Determine the (x, y) coordinate at the center of the cell enclosing the given text.  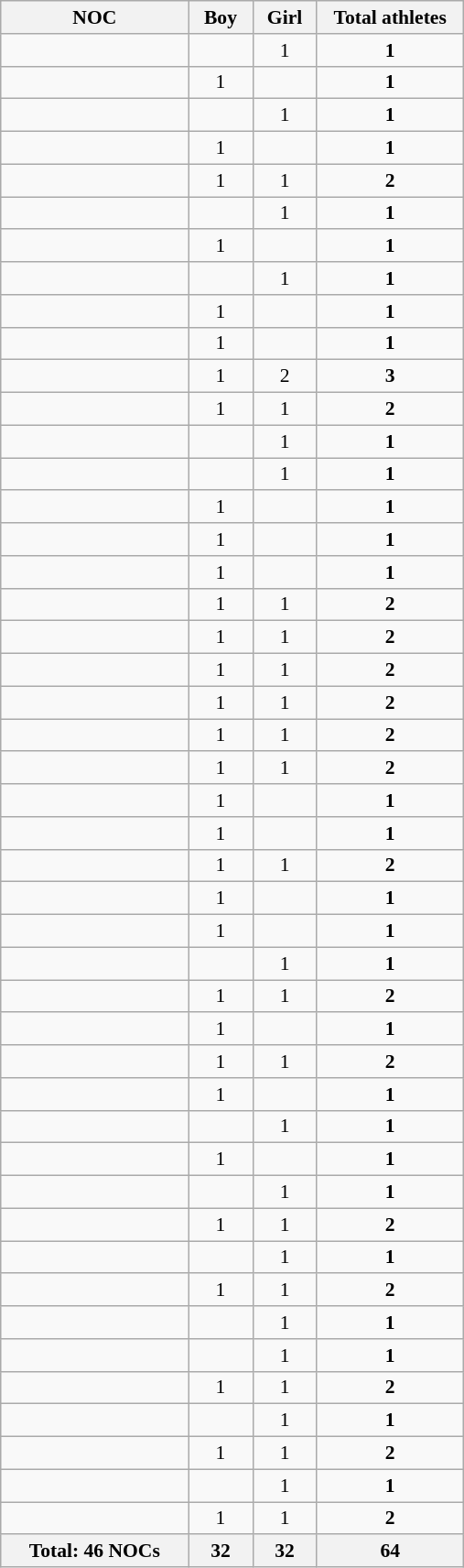
Total athletes (390, 17)
NOC (95, 17)
Total: 46 NOCs (95, 1552)
Boy (221, 17)
Girl (285, 17)
64 (390, 1552)
3 (390, 376)
